Return (x, y) of the center of cell containing provided text 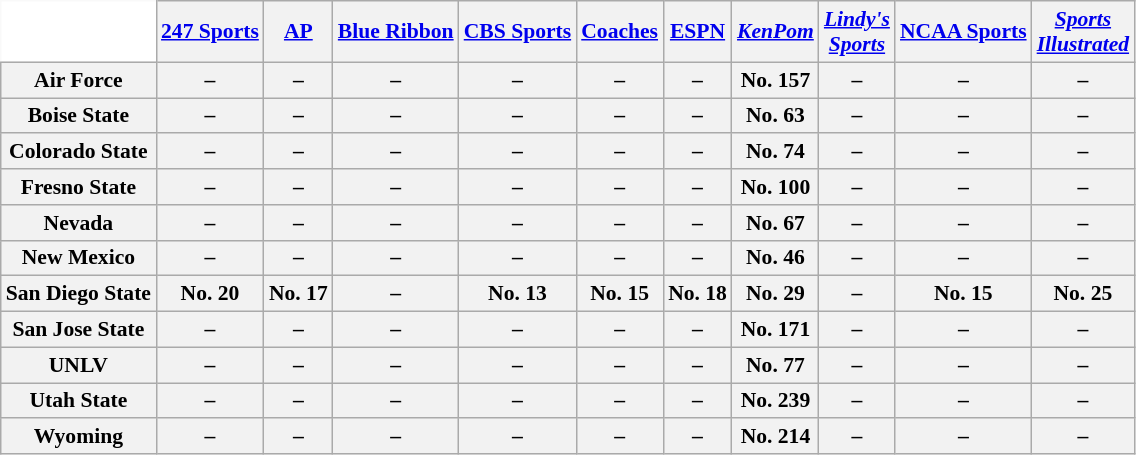
No. 17 (298, 294)
Coaches (620, 32)
247 Sports (210, 32)
Wyoming (78, 437)
KenPom (776, 32)
No. 100 (776, 187)
UNLV (78, 365)
No. 74 (776, 152)
No. 67 (776, 223)
Blue Ribbon (396, 32)
New Mexico (78, 258)
Utah State (78, 401)
No. 171 (776, 330)
Fresno State (78, 187)
No. 77 (776, 365)
Air Force (78, 80)
NCAA Sports (964, 32)
SportsIllustrated (1083, 32)
Boise State (78, 116)
No. 20 (210, 294)
No. 25 (1083, 294)
AP (298, 32)
No. 46 (776, 258)
No. 18 (698, 294)
Lindy'sSports (857, 32)
CBS Sports (518, 32)
San Diego State (78, 294)
No. 29 (776, 294)
Colorado State (78, 152)
No. 239 (776, 401)
San Jose State (78, 330)
No. 214 (776, 437)
No. 157 (776, 80)
ESPN (698, 32)
Nevada (78, 223)
No. 13 (518, 294)
No. 63 (776, 116)
